Extract the (X, Y) coordinate from the center of the cell holding the provided text.  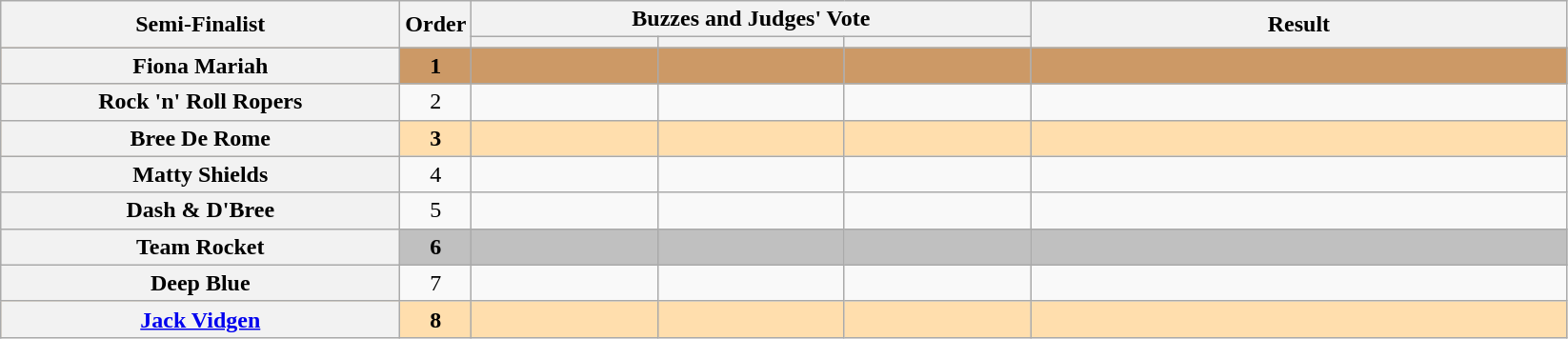
6 (436, 247)
Rock 'n' Roll Ropers (200, 102)
3 (436, 138)
Result (1299, 25)
5 (436, 210)
Matty Shields (200, 174)
Bree De Rome (200, 138)
Jack Vidgen (200, 319)
Team Rocket (200, 247)
Buzzes and Judges' Vote (751, 19)
2 (436, 102)
8 (436, 319)
Semi-Finalist (200, 25)
1 (436, 66)
4 (436, 174)
Order (436, 25)
Fiona Mariah (200, 66)
Dash & D'Bree (200, 210)
Deep Blue (200, 283)
7 (436, 283)
